Capture the cell that displays the provided text and extract its [X, Y] central coordinate. 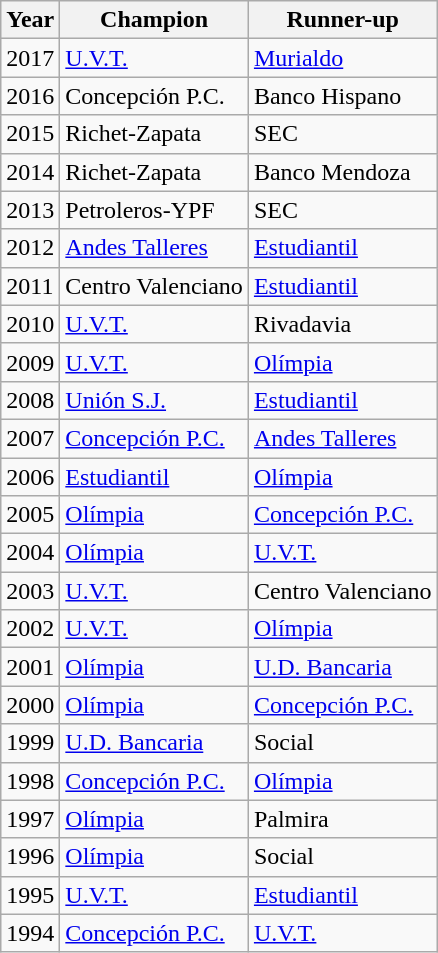
2007 [30, 438]
1994 [30, 933]
1995 [30, 895]
2014 [30, 172]
2002 [30, 629]
Banco Hispano [342, 96]
1999 [30, 743]
2016 [30, 96]
2011 [30, 286]
2001 [30, 667]
Rivadavia [342, 324]
2017 [30, 58]
1998 [30, 781]
Petroleros-YPF [154, 210]
2008 [30, 400]
2009 [30, 362]
2012 [30, 248]
2000 [30, 705]
Murialdo [342, 58]
2015 [30, 134]
Banco Mendoza [342, 172]
1996 [30, 857]
2010 [30, 324]
2004 [30, 553]
Year [30, 20]
1997 [30, 819]
Runner-up [342, 20]
Palmira [342, 819]
Champion [154, 20]
2005 [30, 515]
Unión S.J. [154, 400]
2006 [30, 477]
2013 [30, 210]
2003 [30, 591]
